Search for the cell housing the specified text and yield its (x, y) center coordinate. 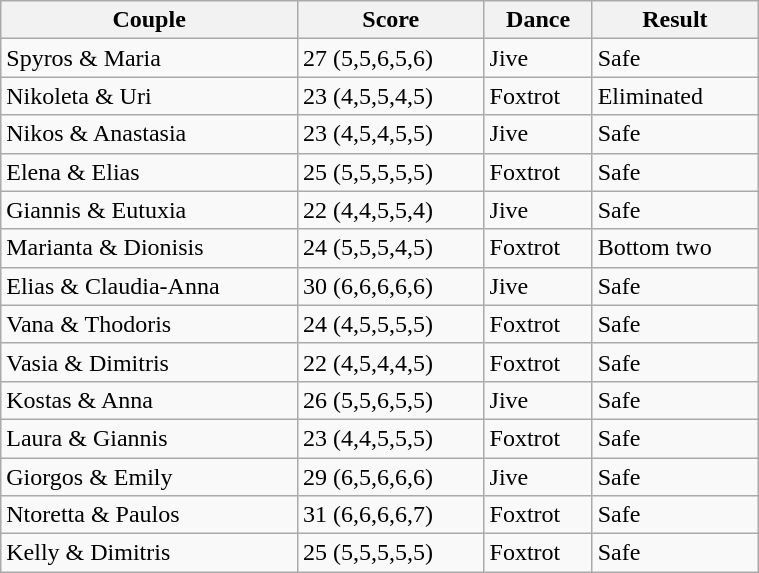
Spyros & Maria (150, 58)
Elias & Claudia-Anna (150, 286)
27 (5,5,6,5,6) (390, 58)
23 (4,5,4,5,5) (390, 134)
31 (6,6,6,6,7) (390, 515)
Kostas & Anna (150, 400)
23 (4,4,5,5,5) (390, 438)
26 (5,5,6,5,5) (390, 400)
22 (4,4,5,5,4) (390, 210)
Elena & Elias (150, 172)
Score (390, 20)
Couple (150, 20)
Eliminated (674, 96)
Vana & Thodoris (150, 324)
Laura & Giannis (150, 438)
Marianta & Dionisis (150, 248)
24 (4,5,5,5,5) (390, 324)
Nikos & Anastasia (150, 134)
29 (6,5,6,6,6) (390, 477)
23 (4,5,5,4,5) (390, 96)
Bottom two (674, 248)
30 (6,6,6,6,6) (390, 286)
Giorgos & Emily (150, 477)
Vasia & Dimitris (150, 362)
Dance (538, 20)
Giannis & Eutuxia (150, 210)
22 (4,5,4,4,5) (390, 362)
Kelly & Dimitris (150, 553)
Result (674, 20)
24 (5,5,5,4,5) (390, 248)
Ntoretta & Paulos (150, 515)
Nikoleta & Uri (150, 96)
